Provide the (x, y) coordinate of the cell's center where the given text is located.  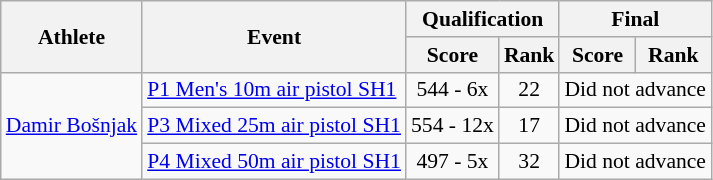
17 (530, 126)
Athlete (72, 36)
554 - 12x (452, 126)
544 - 6x (452, 90)
P1 Men's 10m air pistol SH1 (274, 90)
P4 Mixed 50m air pistol SH1 (274, 162)
22 (530, 90)
Qualification (482, 19)
Final (635, 19)
Event (274, 36)
497 - 5x (452, 162)
P3 Mixed 25m air pistol SH1 (274, 126)
Damir Bošnjak (72, 126)
32 (530, 162)
